Scan for the cell matching the given text and deliver its (x, y) coordinate at center. 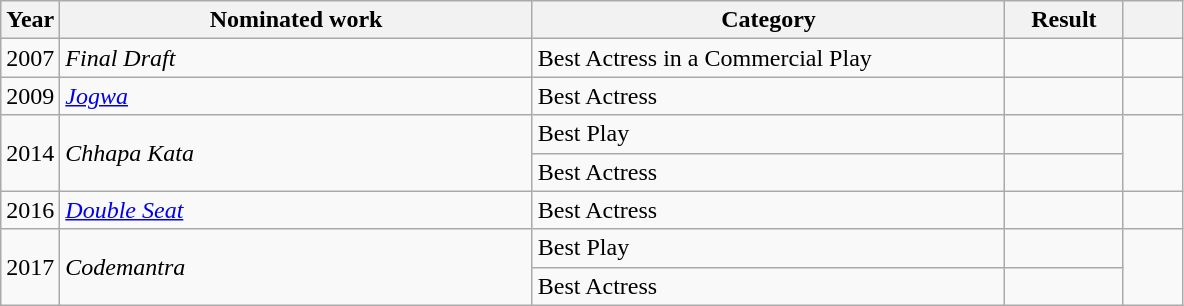
Double Seat (296, 210)
Codemantra (296, 267)
Best Actress in a Commercial Play (768, 58)
Year (30, 20)
2014 (30, 153)
2016 (30, 210)
Nominated work (296, 20)
2009 (30, 96)
2007 (30, 58)
Final Draft (296, 58)
Chhapa Kata (296, 153)
Result (1064, 20)
Category (768, 20)
2017 (30, 267)
Jogwa (296, 96)
